Pinpoint the cell where the given text exists, returning its (x, y) midpoint coordinate. 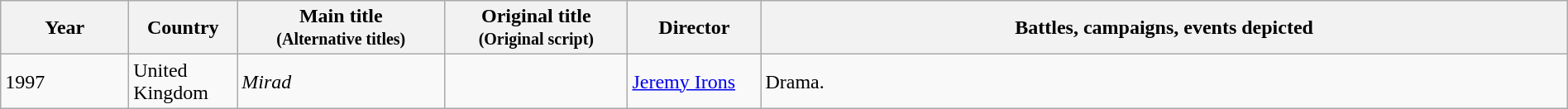
United Kingdom (184, 81)
Main title(Alternative titles) (341, 28)
Original title(Original script) (536, 28)
Drama. (1164, 81)
Mirad (341, 81)
Battles, campaigns, events depicted (1164, 28)
Director (695, 28)
Jeremy Irons (695, 81)
1997 (65, 81)
Country (184, 28)
Year (65, 28)
